Return the (x, y) coordinate for the center point of the cell that contains the specified text.  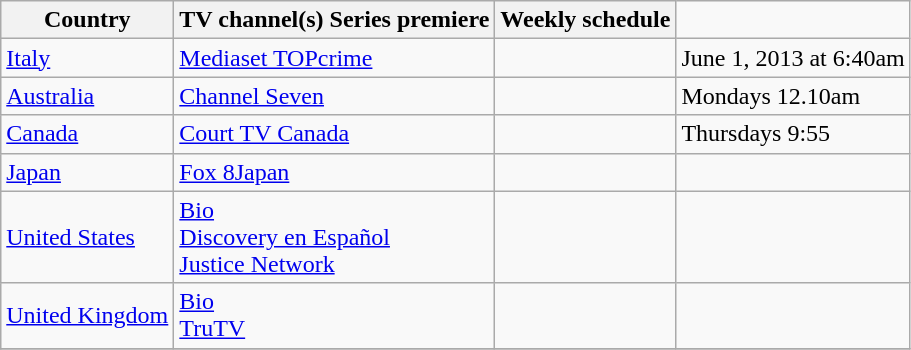
Thursdays 9:55 (793, 134)
Canada (88, 134)
Japan (88, 172)
United Kingdom (88, 316)
Country (88, 20)
United States (88, 237)
Court TV Canada (334, 134)
June 1, 2013 at 6:40am (793, 58)
Weekly schedule (586, 20)
Bio TruTV (334, 316)
BioDiscovery en Español Justice Network (334, 237)
TV channel(s) Series premiere (334, 20)
Australia (88, 96)
Mondays 12.10am (793, 96)
Mediaset TOPcrime (334, 58)
Fox 8Japan (334, 172)
Italy (88, 58)
Channel Seven (334, 96)
